Pinpoint the cell where the given text exists, returning its [X, Y] midpoint coordinate. 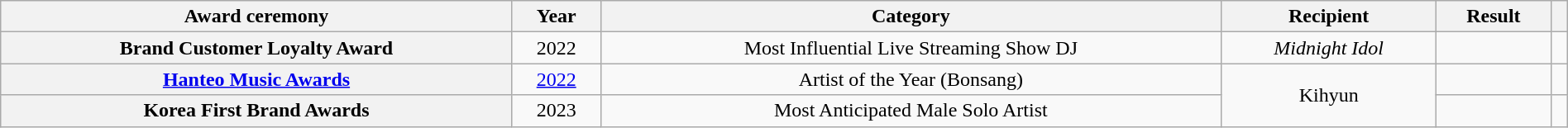
Kihyun [1329, 95]
Category [911, 17]
Result [1494, 17]
2023 [556, 111]
Brand Customer Loyalty Award [256, 48]
Recipient [1329, 17]
Award ceremony [256, 17]
Hanteo Music Awards [256, 79]
Year [556, 17]
Most Anticipated Male Solo Artist [911, 111]
Most Influential Live Streaming Show DJ [911, 48]
Korea First Brand Awards [256, 111]
Midnight Idol [1329, 48]
Artist of the Year (Bonsang) [911, 79]
